Search for the cell housing the specified text and yield its (X, Y) center coordinate. 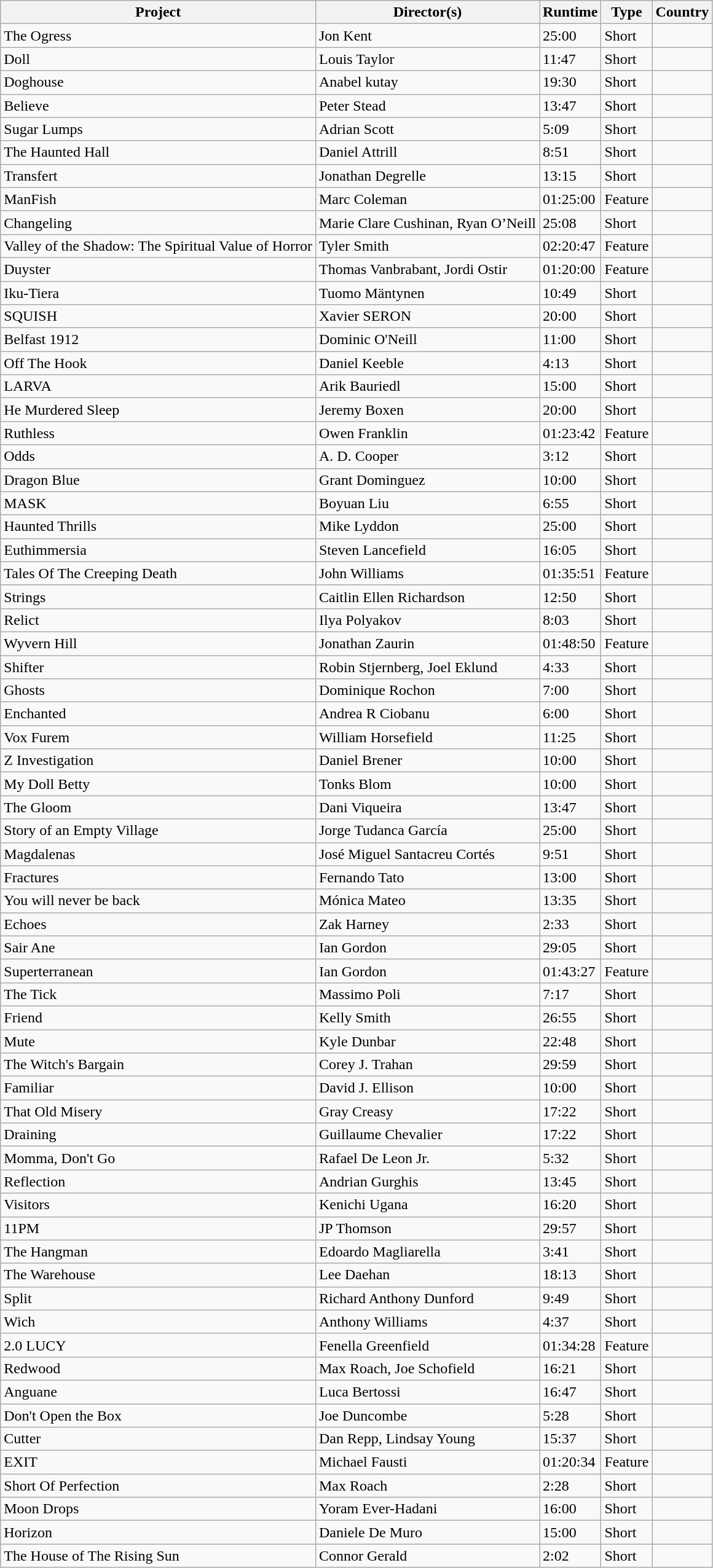
Ghosts (159, 691)
4:13 (570, 363)
David J. Ellison (427, 1088)
01:48:50 (570, 643)
Relict (159, 620)
Visitors (159, 1205)
He Murdered Sleep (159, 410)
Daniele De Muro (427, 1532)
Euthimmersia (159, 550)
Louis Taylor (427, 59)
The House of The Rising Sun (159, 1556)
Rafael De Leon Jr. (427, 1158)
12:50 (570, 597)
A. D. Cooper (427, 457)
Daniel Brener (427, 761)
01:25:00 (570, 199)
Momma, Don't Go (159, 1158)
01:35:51 (570, 573)
Mute (159, 1041)
13:35 (570, 901)
Runtime (570, 12)
01:23:42 (570, 433)
11:00 (570, 340)
Kenichi Ugana (427, 1205)
Steven Lancefield (427, 550)
The Warehouse (159, 1275)
Anthony Williams (427, 1322)
Iku-Tiera (159, 293)
Connor Gerald (427, 1556)
Tonks Blom (427, 784)
The Gloom (159, 807)
Country (682, 12)
JP Thomson (427, 1228)
Jon Kent (427, 36)
Familiar (159, 1088)
Dan Repp, Lindsay Young (427, 1439)
Vox Furem (159, 737)
My Doll Betty (159, 784)
Andrea R Ciobanu (427, 714)
29:05 (570, 947)
16:05 (570, 550)
Doll (159, 59)
Belfast 1912 (159, 340)
Corey J. Trahan (427, 1065)
29:59 (570, 1065)
The Witch's Bargain (159, 1065)
Thomas Vanbrabant, Jordi Ostir (427, 269)
Director(s) (427, 12)
Anguane (159, 1392)
The Tick (159, 994)
13:15 (570, 176)
13:45 (570, 1182)
Luca Bertossi (427, 1392)
01:43:27 (570, 971)
Robin Stjernberg, Joel Eklund (427, 667)
Gray Creasy (427, 1111)
5:28 (570, 1415)
29:57 (570, 1228)
2:33 (570, 924)
Doghouse (159, 82)
Peter Stead (427, 106)
Story of an Empty Village (159, 831)
That Old Misery (159, 1111)
Moon Drops (159, 1509)
Jonathan Zaurin (427, 643)
Joe Duncombe (427, 1415)
5:32 (570, 1158)
Valley of the Shadow: The Spiritual Value of Horror (159, 246)
ManFish (159, 199)
16:47 (570, 1392)
16:21 (570, 1368)
16:20 (570, 1205)
Jonathan Degrelle (427, 176)
Michael Fausti (427, 1462)
Richard Anthony Dunford (427, 1298)
Daniel Keeble (427, 363)
Sair Ane (159, 947)
7:17 (570, 994)
Mike Lyddon (427, 527)
Fenella Greenfield (427, 1345)
Dominic O'Neill (427, 340)
Caitlin Ellen Richardson (427, 597)
4:37 (570, 1322)
02:20:47 (570, 246)
11:25 (570, 737)
Project (159, 12)
15:37 (570, 1439)
25:08 (570, 222)
01:20:00 (570, 269)
Anabel kutay (427, 82)
José Miguel Santacreu Cortés (427, 854)
Dominique Rochon (427, 691)
Horizon (159, 1532)
Reflection (159, 1182)
4:33 (570, 667)
Tuomo Mäntynen (427, 293)
MASK (159, 503)
13:00 (570, 877)
William Horsefield (427, 737)
18:13 (570, 1275)
11:47 (570, 59)
Ilya Polyakov (427, 620)
26:55 (570, 1017)
Ruthless (159, 433)
2:28 (570, 1486)
Superterranean (159, 971)
11PM (159, 1228)
Adrian Scott (427, 129)
Type (627, 12)
The Hangman (159, 1252)
Enchanted (159, 714)
01:20:34 (570, 1462)
Cutter (159, 1439)
01:34:28 (570, 1345)
Kelly Smith (427, 1017)
Xavier SERON (427, 316)
3:41 (570, 1252)
6:55 (570, 503)
John Williams (427, 573)
16:00 (570, 1509)
10:49 (570, 293)
Tyler Smith (427, 246)
SQUISH (159, 316)
Fernando Tato (427, 877)
3:12 (570, 457)
6:00 (570, 714)
9:49 (570, 1298)
Daniel Attrill (427, 152)
2:02 (570, 1556)
Transfert (159, 176)
Andrian Gurghis (427, 1182)
Haunted Thrills (159, 527)
Max Roach (427, 1486)
22:48 (570, 1041)
Wich (159, 1322)
Draining (159, 1135)
Max Roach, Joe Schofield (427, 1368)
Strings (159, 597)
Redwood (159, 1368)
8:51 (570, 152)
Zak Harney (427, 924)
Changeling (159, 222)
9:51 (570, 854)
8:03 (570, 620)
Duyster (159, 269)
Echoes (159, 924)
Tales Of The Creeping Death (159, 573)
Lee Daehan (427, 1275)
Short Of Perfection (159, 1486)
Jorge Tudanca García (427, 831)
Don't Open the Box (159, 1415)
EXIT (159, 1462)
Believe (159, 106)
Marc Coleman (427, 199)
The Ogress (159, 36)
Arik Bauriedl (427, 386)
Split (159, 1298)
Owen Franklin (427, 433)
Mónica Mateo (427, 901)
Guillaume Chevalier (427, 1135)
Magdalenas (159, 854)
Kyle Dunbar (427, 1041)
Shifter (159, 667)
5:09 (570, 129)
Fractures (159, 877)
LARVA (159, 386)
Wyvern Hill (159, 643)
19:30 (570, 82)
7:00 (570, 691)
Massimo Poli (427, 994)
Odds (159, 457)
You will never be back (159, 901)
Off The Hook (159, 363)
Edoardo Magliarella (427, 1252)
Dani Viqueira (427, 807)
Boyuan Liu (427, 503)
Grant Dominguez (427, 480)
Sugar Lumps (159, 129)
Friend (159, 1017)
2.0 LUCY (159, 1345)
Marie Clare Cushinan, Ryan O’Neill (427, 222)
Z Investigation (159, 761)
Yoram Ever-Hadani (427, 1509)
Dragon Blue (159, 480)
Jeremy Boxen (427, 410)
The Haunted Hall (159, 152)
